Extract the (X, Y) coordinate from the center of the cell holding the provided text.  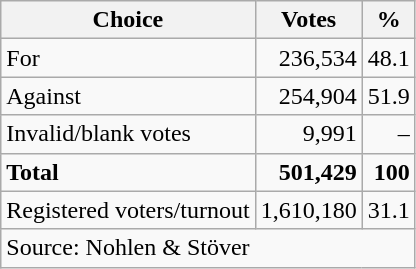
Source: Nohlen & Stöver (208, 248)
1,610,180 (308, 210)
100 (388, 172)
9,991 (308, 134)
51.9 (388, 96)
31.1 (388, 210)
Choice (128, 20)
236,534 (308, 58)
48.1 (388, 58)
Total (128, 172)
For (128, 58)
% (388, 20)
Votes (308, 20)
Invalid/blank votes (128, 134)
Against (128, 96)
Registered voters/turnout (128, 210)
254,904 (308, 96)
– (388, 134)
501,429 (308, 172)
